Search for the cell housing the specified text and yield its (x, y) center coordinate. 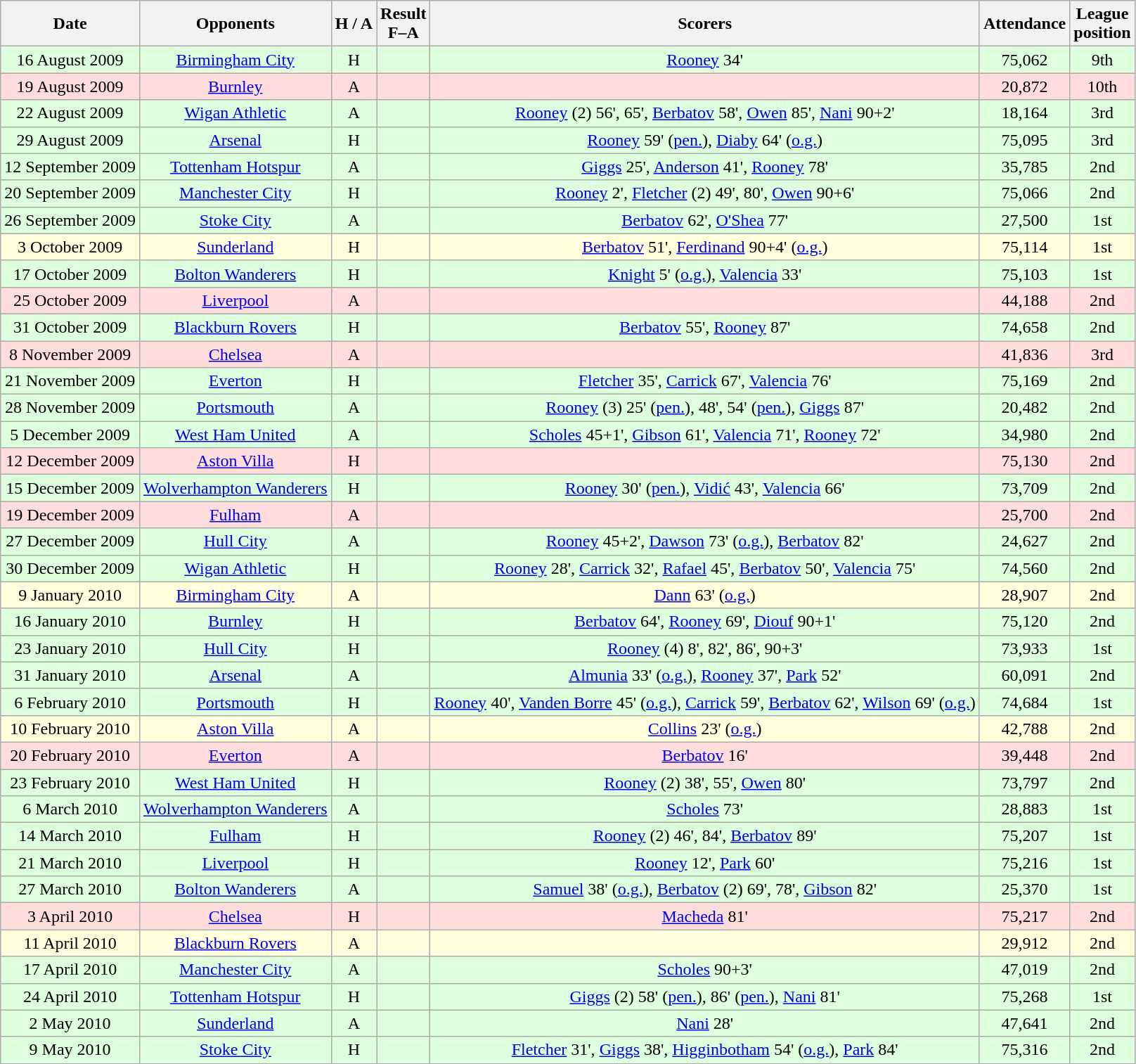
2 May 2010 (70, 1023)
21 March 2010 (70, 863)
73,709 (1024, 488)
41,836 (1024, 354)
Rooney 2', Fletcher (2) 49', 80', Owen 90+6' (704, 193)
Dann 63' (o.g.) (704, 595)
23 January 2010 (70, 648)
20,482 (1024, 408)
Collins 23' (o.g.) (704, 729)
28,883 (1024, 809)
75,216 (1024, 863)
22 August 2009 (70, 113)
15 December 2009 (70, 488)
47,019 (1024, 970)
75,268 (1024, 996)
3 April 2010 (70, 916)
8 November 2009 (70, 354)
ResultF–A (404, 24)
29,912 (1024, 943)
75,169 (1024, 381)
19 August 2009 (70, 86)
31 October 2009 (70, 327)
Scorers (704, 24)
20 February 2010 (70, 755)
Rooney (3) 25' (pen.), 48', 54' (pen.), Giggs 87' (704, 408)
Date (70, 24)
75,095 (1024, 140)
24 April 2010 (70, 996)
26 September 2009 (70, 220)
27 March 2010 (70, 890)
27 December 2009 (70, 541)
11 April 2010 (70, 943)
Opponents (235, 24)
Berbatov 64', Rooney 69', Diouf 90+1' (704, 622)
9 May 2010 (70, 1050)
20 September 2009 (70, 193)
Samuel 38' (o.g.), Berbatov (2) 69', 78', Gibson 82' (704, 890)
75,217 (1024, 916)
75,062 (1024, 60)
39,448 (1024, 755)
35,785 (1024, 167)
Scholes 90+3' (704, 970)
16 August 2009 (70, 60)
19 December 2009 (70, 515)
Berbatov 55', Rooney 87' (704, 327)
Berbatov 62', O'Shea 77' (704, 220)
16 January 2010 (70, 622)
12 September 2009 (70, 167)
10th (1102, 86)
Rooney 59' (pen.), Diaby 64' (o.g.) (704, 140)
Berbatov 16' (704, 755)
Rooney (4) 8', 82', 86', 90+3' (704, 648)
18,164 (1024, 113)
Rooney (2) 56', 65', Berbatov 58', Owen 85', Nani 90+2' (704, 113)
H / A (354, 24)
Giggs 25', Anderson 41', Rooney 78' (704, 167)
Fletcher 31', Giggs 38', Higginbotham 54' (o.g.), Park 84' (704, 1050)
Rooney 40', Vanden Borre 45' (o.g.), Carrick 59', Berbatov 62', Wilson 69' (o.g.) (704, 702)
6 February 2010 (70, 702)
5 December 2009 (70, 435)
31 January 2010 (70, 675)
25,700 (1024, 515)
34,980 (1024, 435)
73,933 (1024, 648)
24,627 (1024, 541)
Attendance (1024, 24)
74,658 (1024, 327)
75,130 (1024, 461)
Knight 5' (o.g.), Valencia 33' (704, 274)
75,114 (1024, 247)
74,560 (1024, 568)
28,907 (1024, 595)
Rooney 12', Park 60' (704, 863)
14 March 2010 (70, 836)
17 April 2010 (70, 970)
Leagueposition (1102, 24)
Rooney 28', Carrick 32', Rafael 45', Berbatov 50', Valencia 75' (704, 568)
Giggs (2) 58' (pen.), 86' (pen.), Nani 81' (704, 996)
Scholes 73' (704, 809)
Nani 28' (704, 1023)
3 October 2009 (70, 247)
47,641 (1024, 1023)
20,872 (1024, 86)
25 October 2009 (70, 300)
17 October 2009 (70, 274)
44,188 (1024, 300)
Macheda 81' (704, 916)
Almunia 33' (o.g.), Rooney 37', Park 52' (704, 675)
60,091 (1024, 675)
Rooney 45+2', Dawson 73' (o.g.), Berbatov 82' (704, 541)
30 December 2009 (70, 568)
74,684 (1024, 702)
6 March 2010 (70, 809)
10 February 2010 (70, 729)
75,120 (1024, 622)
Scholes 45+1', Gibson 61', Valencia 71', Rooney 72' (704, 435)
21 November 2009 (70, 381)
28 November 2009 (70, 408)
9 January 2010 (70, 595)
Rooney 30' (pen.), Vidić 43', Valencia 66' (704, 488)
73,797 (1024, 783)
75,316 (1024, 1050)
12 December 2009 (70, 461)
23 February 2010 (70, 783)
27,500 (1024, 220)
42,788 (1024, 729)
Rooney 34' (704, 60)
Rooney (2) 38', 55', Owen 80' (704, 783)
9th (1102, 60)
75,066 (1024, 193)
Rooney (2) 46', 84', Berbatov 89' (704, 836)
75,207 (1024, 836)
75,103 (1024, 274)
Berbatov 51', Ferdinand 90+4' (o.g.) (704, 247)
Fletcher 35', Carrick 67', Valencia 76' (704, 381)
25,370 (1024, 890)
29 August 2009 (70, 140)
